For the text-containing cell, return its midpoint in (x, y) coordinate format. 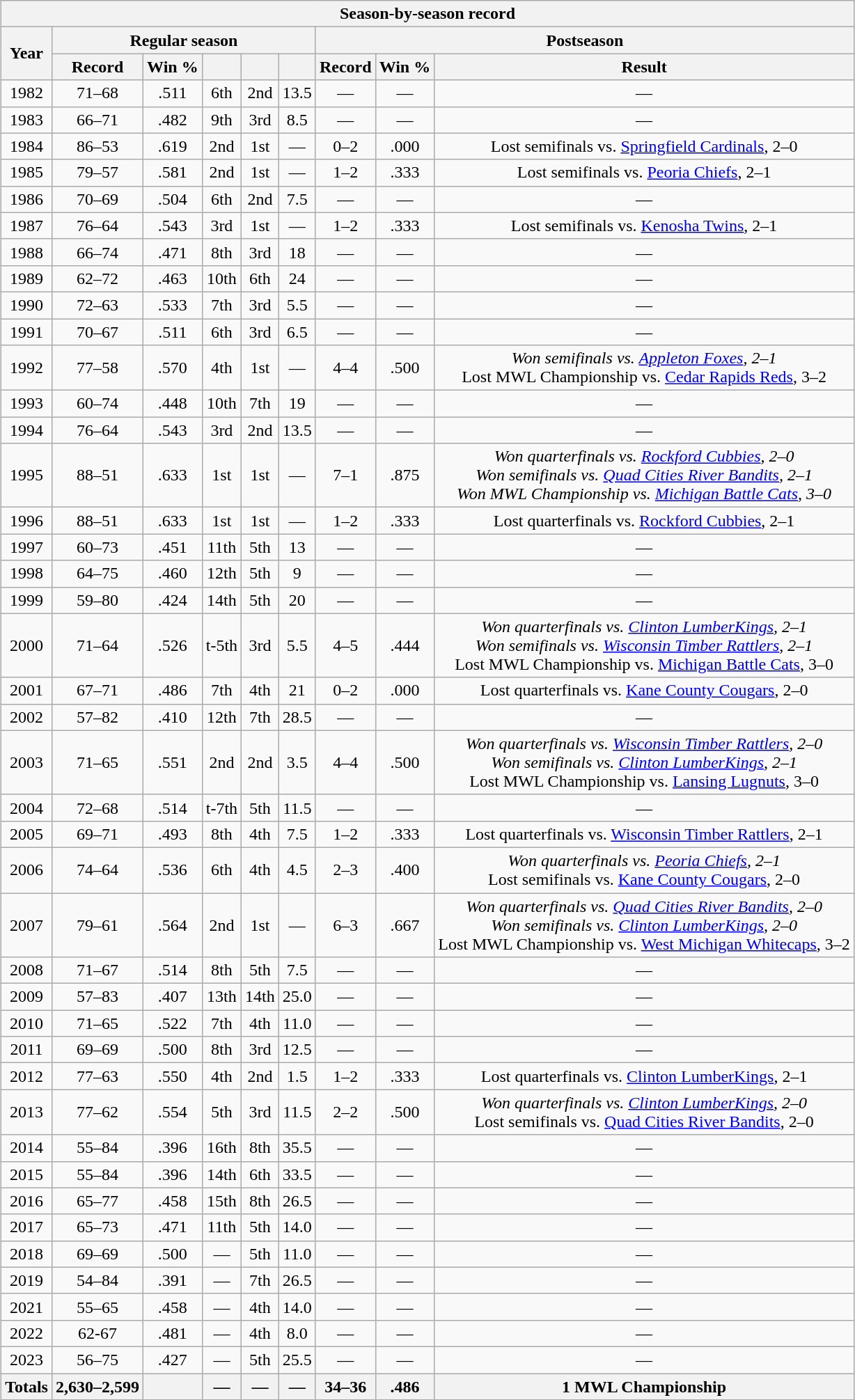
2016 (26, 1201)
.533 (173, 305)
86–53 (97, 146)
66–74 (97, 252)
13th (221, 997)
Regular season (184, 40)
2022 (26, 1333)
34–36 (345, 1386)
.551 (173, 762)
8.5 (297, 120)
.482 (173, 120)
1990 (26, 305)
1998 (26, 574)
2000 (26, 645)
Lost quarterfinals vs. Clinton LumberKings, 2–1 (645, 1076)
2018 (26, 1254)
.391 (173, 1280)
.493 (173, 834)
.463 (173, 278)
25.5 (297, 1360)
.407 (173, 997)
1.5 (297, 1076)
21 (297, 691)
2–3 (345, 870)
28.5 (297, 717)
13 (297, 547)
Won semifinals vs. Appleton Foxes, 2–1Lost MWL Championship vs. Cedar Rapids Reds, 3–2 (645, 368)
25.0 (297, 997)
2014 (26, 1148)
1982 (26, 93)
71–67 (97, 970)
Won quarterfinals vs. Clinton LumberKings, 2–1Won semifinals vs. Wisconsin Timber Rattlers, 2–1Lost MWL Championship vs. Michigan Battle Cats, 3–0 (645, 645)
77–58 (97, 368)
Lost semifinals vs. Springfield Cardinals, 2–0 (645, 146)
.504 (173, 199)
.444 (405, 645)
.554 (173, 1112)
62–72 (97, 278)
Won quarterfinals vs. Rockford Cubbies, 2–0Won semifinals vs. Quad Cities River Bandits, 2–1Won MWL Championship vs. Michigan Battle Cats, 3–0 (645, 475)
69–71 (97, 834)
15th (221, 1201)
3.5 (297, 762)
.550 (173, 1076)
Year (26, 54)
8.0 (297, 1333)
2006 (26, 870)
9th (221, 120)
57–83 (97, 997)
2005 (26, 834)
2003 (26, 762)
Lost semifinals vs. Peoria Chiefs, 2–1 (645, 173)
1994 (26, 430)
.522 (173, 1023)
2–2 (345, 1112)
.570 (173, 368)
.619 (173, 146)
4–5 (345, 645)
59–80 (97, 600)
2021 (26, 1307)
77–62 (97, 1112)
1983 (26, 120)
1 MWL Championship (645, 1386)
t-5th (221, 645)
1992 (26, 368)
.400 (405, 870)
2,630–2,599 (97, 1386)
Lost quarterfinals vs. Kane County Cougars, 2–0 (645, 691)
2009 (26, 997)
Postseason (585, 40)
t-7th (221, 808)
1993 (26, 404)
72–68 (97, 808)
35.5 (297, 1148)
2002 (26, 717)
.667 (405, 925)
60–74 (97, 404)
6–3 (345, 925)
2010 (26, 1023)
65–73 (97, 1227)
74–64 (97, 870)
60–73 (97, 547)
Won quarterfinals vs. Clinton LumberKings, 2–0Lost semifinals vs. Quad Cities River Bandits, 2–0 (645, 1112)
2015 (26, 1174)
24 (297, 278)
55–65 (97, 1307)
79–57 (97, 173)
33.5 (297, 1174)
2001 (26, 691)
19 (297, 404)
Won quarterfinals vs. Peoria Chiefs, 2–1Lost semifinals vs. Kane County Cougars, 2–0 (645, 870)
.427 (173, 1360)
2017 (26, 1227)
4.5 (297, 870)
Totals (26, 1386)
1988 (26, 252)
2007 (26, 925)
Season-by-season record (427, 14)
.460 (173, 574)
2012 (26, 1076)
.424 (173, 600)
2023 (26, 1360)
2004 (26, 808)
.875 (405, 475)
1999 (26, 600)
56–75 (97, 1360)
2011 (26, 1050)
1996 (26, 521)
2008 (26, 970)
20 (297, 600)
1984 (26, 146)
62-67 (97, 1333)
70–67 (97, 332)
12.5 (297, 1050)
18 (297, 252)
.448 (173, 404)
67–71 (97, 691)
Won quarterfinals vs. Quad Cities River Bandits, 2–0Won semifinals vs. Clinton LumberKings, 2–0Lost MWL Championship vs. West Michigan Whitecaps, 3–2 (645, 925)
54–84 (97, 1280)
.451 (173, 547)
65–77 (97, 1201)
57–82 (97, 717)
.481 (173, 1333)
71–64 (97, 645)
72–63 (97, 305)
1987 (26, 226)
1986 (26, 199)
77–63 (97, 1076)
Result (645, 67)
1997 (26, 547)
Lost quarterfinals vs. Rockford Cubbies, 2–1 (645, 521)
.564 (173, 925)
66–71 (97, 120)
.536 (173, 870)
7–1 (345, 475)
6.5 (297, 332)
.526 (173, 645)
1985 (26, 173)
16th (221, 1148)
.581 (173, 173)
.410 (173, 717)
1989 (26, 278)
2013 (26, 1112)
79–61 (97, 925)
Won quarterfinals vs. Wisconsin Timber Rattlers, 2–0Won semifinals vs. Clinton LumberKings, 2–1Lost MWL Championship vs. Lansing Lugnuts, 3–0 (645, 762)
70–69 (97, 199)
Lost quarterfinals vs. Wisconsin Timber Rattlers, 2–1 (645, 834)
9 (297, 574)
2019 (26, 1280)
64–75 (97, 574)
Lost semifinals vs. Kenosha Twins, 2–1 (645, 226)
71–68 (97, 93)
1991 (26, 332)
1995 (26, 475)
